Provide the (X, Y) coordinate of the cell's center where the given text is located.  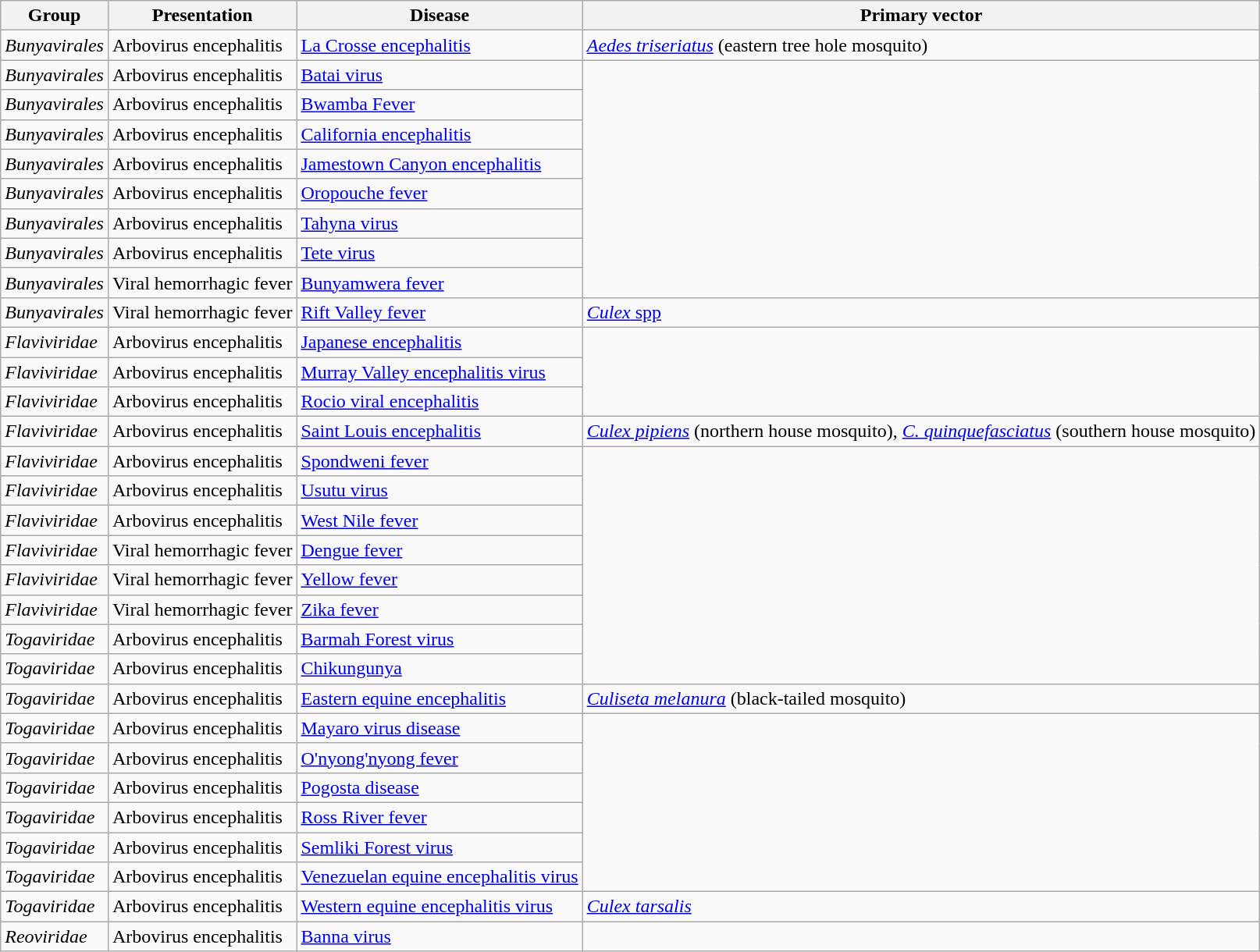
Culiseta melanura (black-tailed mosquito) (921, 698)
Barmah Forest virus (440, 639)
Ross River fever (440, 817)
Dengue fever (440, 550)
Culex pipiens (northern house mosquito), C. quinquefasciatus (southern house mosquito) (921, 432)
Disease (440, 16)
Oropouche fever (440, 194)
Usutu virus (440, 491)
La Crosse encephalitis (440, 45)
Bwamba Fever (440, 105)
Venezuelan equine encephalitis virus (440, 877)
Saint Louis encephalitis (440, 432)
Murray Valley encephalitis virus (440, 372)
Pogosta disease (440, 787)
Culex spp (921, 312)
Batai virus (440, 75)
Japanese encephalitis (440, 342)
Jamestown Canyon encephalitis (440, 164)
Group (55, 16)
Yellow fever (440, 580)
Primary vector (921, 16)
Eastern equine encephalitis (440, 698)
West Nile fever (440, 520)
Aedes triseriatus (eastern tree hole mosquito) (921, 45)
Presentation (202, 16)
Rift Valley fever (440, 312)
Rocio viral encephalitis (440, 402)
Banna virus (440, 936)
O'nyong'nyong fever (440, 758)
Bunyamwera fever (440, 282)
Culex tarsalis (921, 907)
Semliki Forest virus (440, 847)
Western equine encephalitis virus (440, 907)
Zika fever (440, 609)
Tahyna virus (440, 223)
Reoviridae (55, 936)
Chikungunya (440, 669)
California encephalitis (440, 134)
Mayaro virus disease (440, 728)
Spondweni fever (440, 461)
Tete virus (440, 253)
